Locate the cell with the specified text and output its [x, y] center coordinate. 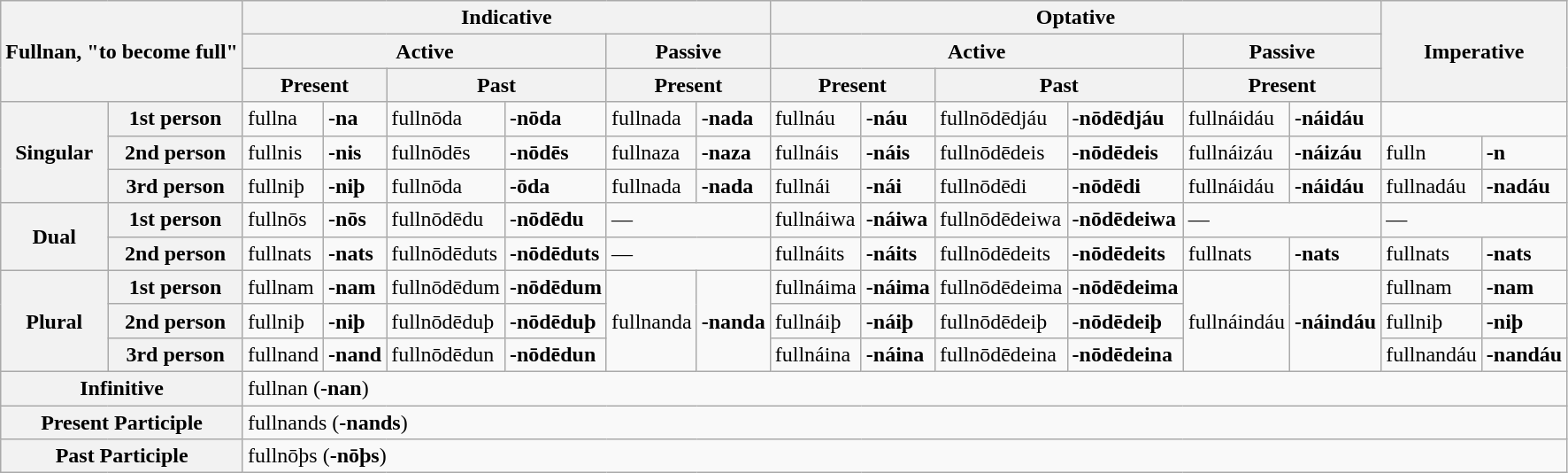
fullna [283, 119]
-nōdēdeis [1126, 152]
-nōdēs [556, 152]
fullnōdēdu [446, 220]
-náina [897, 354]
Imperative [1474, 51]
-náu [897, 119]
fullnōdēdun [446, 354]
-nōdēdun [556, 354]
fullnáits [816, 253]
fullnōdēs [446, 152]
-náits [897, 253]
-nōdēdeima [1126, 287]
fullnáiwa [816, 220]
-ōda [556, 186]
fullnanda [651, 321]
-nōdēdu [556, 220]
fullnōs [283, 220]
fullnái [816, 186]
-nōdēdeiwa [1126, 220]
Optative [1075, 18]
fullnaza [651, 152]
Singular [55, 152]
-nōdēdum [556, 287]
-náindáu [1334, 321]
fullnáima [816, 287]
Dual [55, 237]
-nōdēdeina [1126, 354]
fullnōdēdeima [1001, 287]
fullnáis [816, 152]
fullnōdēdeits [1001, 253]
fulln [1432, 152]
fullnōdēduþ [446, 321]
-nōdēdeits [1126, 253]
fullnōdēdi [1001, 186]
fullnis [283, 152]
fullnáizáu [1236, 152]
fullnōdēdum [446, 287]
-nái [897, 186]
fullnōdēdjáu [1001, 119]
-nōs [356, 220]
-nōdēduts [556, 253]
-nōdēdeiþ [1126, 321]
fullnáindáu [1236, 321]
fullnáiþ [816, 321]
-nōdēduþ [556, 321]
fullnōdēdeiwa [1001, 220]
fullnand [283, 354]
fullnōdēduts [446, 253]
-nanda [733, 321]
Present Participle [122, 423]
fullnan (-nan) [904, 388]
fullnáina [816, 354]
Indicative [506, 18]
fullnáu [816, 119]
-n [1524, 152]
-na [356, 119]
fullnands (-nands) [904, 423]
fullnōdēdeina [1001, 354]
-nandáu [1524, 354]
-náima [897, 287]
fullnandáu [1432, 354]
-nōdēdi [1126, 186]
-nadáu [1524, 186]
-naza [733, 152]
fullnadáu [1432, 186]
-nōdēdjáu [1126, 119]
-náiþ [897, 321]
fullnōdēdeiþ [1001, 321]
Plural [55, 321]
-náis [897, 152]
fullnōdēdeis [1001, 152]
-nand [356, 354]
-nōda [556, 119]
-náizáu [1334, 152]
fullnōþs (-nōþs) [904, 456]
Infinitive [122, 388]
Fullnan, "to become full" [122, 51]
-nis [356, 152]
Past Participle [122, 456]
-náiwa [897, 220]
